Locate the cell with the specified text and output its (X, Y) center coordinate. 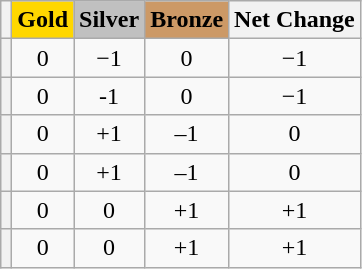
-1 (110, 96)
Net Change (295, 20)
Bronze (187, 20)
Gold (43, 20)
Silver (110, 20)
